Extract the (X, Y) coordinate from the center of the cell holding the provided text.  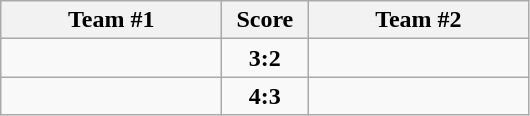
Team #2 (418, 20)
3:2 (265, 58)
Score (265, 20)
4:3 (265, 96)
Team #1 (112, 20)
